For the text-containing cell, return its midpoint in (X, Y) coordinate format. 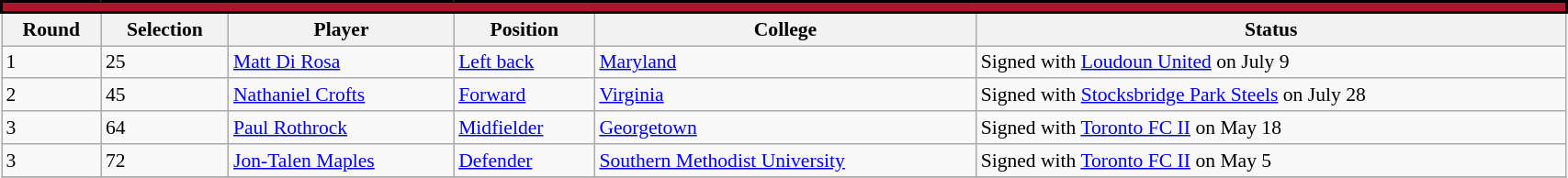
Signed with Toronto FC II on May 18 (1271, 128)
Nathaniel Crofts (342, 95)
Midfielder (524, 128)
1 (51, 62)
Player (342, 29)
Round (51, 29)
Left back (524, 62)
Signed with Loudoun United on July 9 (1271, 62)
Signed with Stocksbridge Park Steels on July 28 (1271, 95)
Matt Di Rosa (342, 62)
Position (524, 29)
Defender (524, 161)
Virginia (784, 95)
Maryland (784, 62)
2 (51, 95)
Jon-Talen Maples (342, 161)
64 (165, 128)
25 (165, 62)
45 (165, 95)
Paul Rothrock (342, 128)
Southern Methodist University (784, 161)
Georgetown (784, 128)
72 (165, 161)
Selection (165, 29)
College (784, 29)
Signed with Toronto FC II on May 5 (1271, 161)
Forward (524, 95)
Status (1271, 29)
